Scan for the cell matching the given text and deliver its (x, y) coordinate at center. 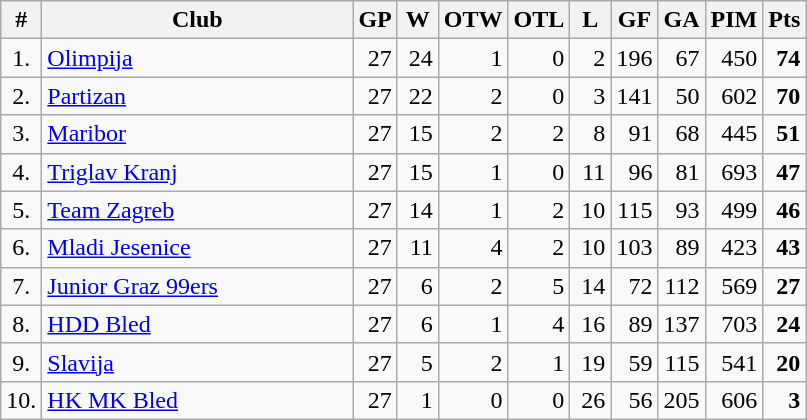
541 (734, 362)
59 (634, 362)
20 (784, 362)
50 (682, 96)
56 (634, 400)
43 (784, 248)
4. (22, 172)
205 (682, 400)
22 (418, 96)
10. (22, 400)
Slavija (198, 362)
1. (22, 58)
606 (734, 400)
GA (682, 20)
19 (590, 362)
HK MK Bled (198, 400)
81 (682, 172)
2. (22, 96)
26 (590, 400)
L (590, 20)
Team Zagreb (198, 210)
423 (734, 248)
Olimpija (198, 58)
OTL (539, 20)
196 (634, 58)
602 (734, 96)
72 (634, 286)
PIM (734, 20)
51 (784, 134)
Junior Graz 99ers (198, 286)
445 (734, 134)
HDD Bled (198, 324)
93 (682, 210)
67 (682, 58)
141 (634, 96)
103 (634, 248)
OTW (473, 20)
Mladi Jesenice (198, 248)
8. (22, 324)
8 (590, 134)
47 (784, 172)
Pts (784, 20)
450 (734, 58)
74 (784, 58)
693 (734, 172)
Triglav Kranj (198, 172)
46 (784, 210)
# (22, 20)
96 (634, 172)
703 (734, 324)
GP (375, 20)
91 (634, 134)
569 (734, 286)
499 (734, 210)
Club (198, 20)
3. (22, 134)
W (418, 20)
Maribor (198, 134)
70 (784, 96)
9. (22, 362)
7. (22, 286)
6. (22, 248)
112 (682, 286)
16 (590, 324)
GF (634, 20)
68 (682, 134)
5. (22, 210)
137 (682, 324)
Partizan (198, 96)
